Extract the (X, Y) coordinate from the center of the cell holding the provided text.  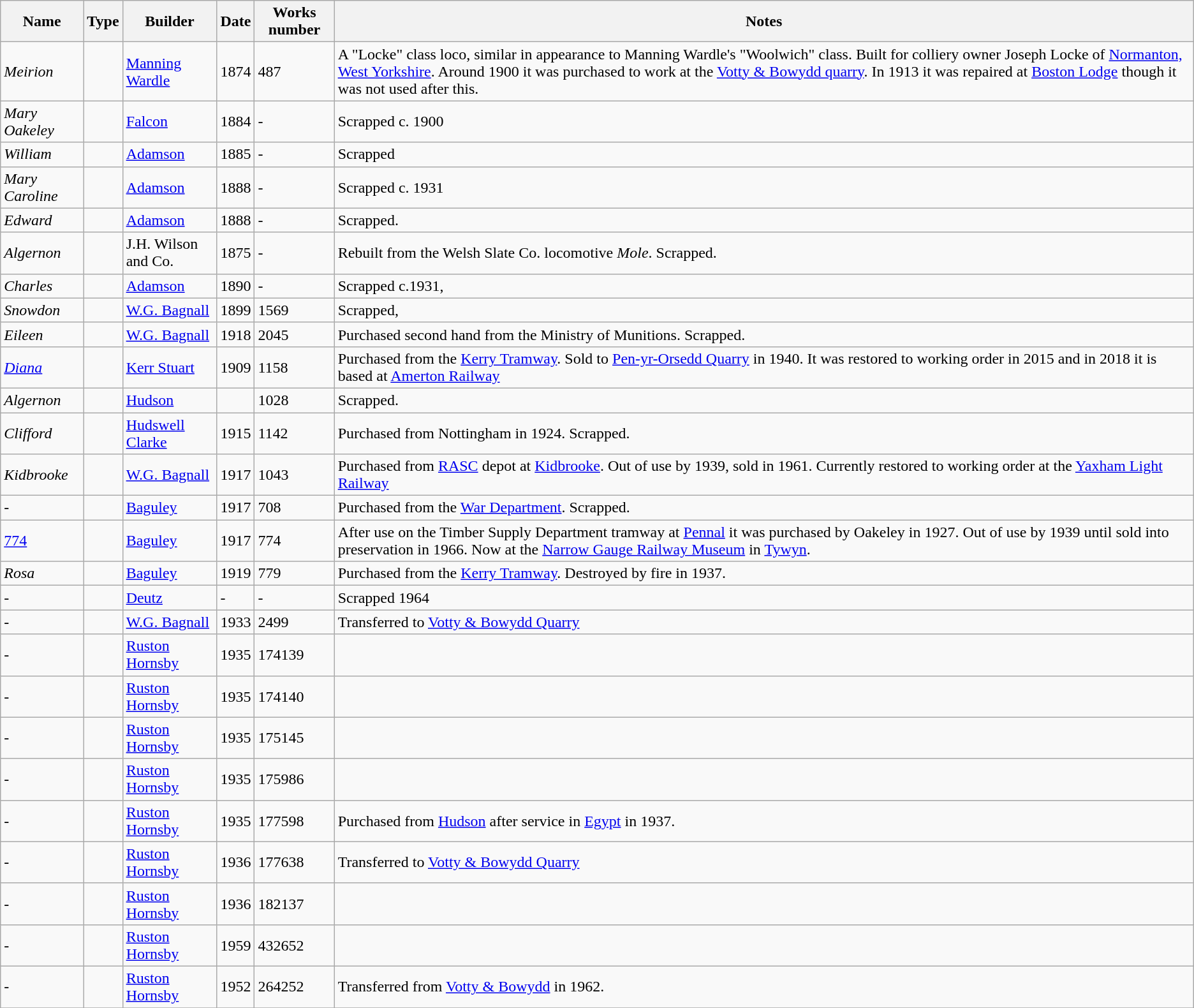
Name (42, 22)
1158 (295, 367)
2045 (295, 334)
1569 (295, 310)
Scrapped (764, 154)
1874 (236, 71)
Purchased second hand from the Ministry of Munitions. Scrapped. (764, 334)
1952 (236, 986)
Notes (764, 22)
Transferred from Votty & Bowydd in 1962. (764, 986)
1933 (236, 622)
Hudson (170, 400)
182137 (295, 903)
1142 (295, 433)
Purchased from Nottingham in 1924. Scrapped. (764, 433)
Mary Caroline (42, 188)
Builder (170, 22)
1875 (236, 253)
2499 (295, 622)
708 (295, 508)
Manning Wardle (170, 71)
Rebuilt from the Welsh Slate Co. locomotive Mole. Scrapped. (764, 253)
Works number (295, 22)
175145 (295, 737)
Snowdon (42, 310)
1890 (236, 286)
Scrapped c. 1931 (764, 188)
Mary Oakeley (42, 121)
177638 (295, 863)
Kidbrooke (42, 475)
Purchased from the Kerry Tramway. Destroyed by fire in 1937. (764, 574)
174140 (295, 697)
Diana (42, 367)
177598 (295, 820)
Scrapped c. 1900 (764, 121)
1043 (295, 475)
1918 (236, 334)
Edward (42, 220)
1959 (236, 945)
Eileen (42, 334)
Scrapped, (764, 310)
Type (103, 22)
1884 (236, 121)
Clifford (42, 433)
Falcon (170, 121)
1915 (236, 433)
1885 (236, 154)
487 (295, 71)
264252 (295, 986)
Date (236, 22)
Scrapped 1964 (764, 598)
Purchased from the War Department. Scrapped. (764, 508)
Charles (42, 286)
Hudswell Clarke (170, 433)
Purchased from RASC depot at Kidbrooke. Out of use by 1939, sold in 1961. Currently restored to working order at the Yaxham Light Railway (764, 475)
William (42, 154)
Deutz (170, 598)
Scrapped c.1931, (764, 286)
Kerr Stuart (170, 367)
Purchased from Hudson after service in Egypt in 1937. (764, 820)
174139 (295, 655)
Meirion (42, 71)
1028 (295, 400)
Rosa (42, 574)
J.H. Wilson and Co. (170, 253)
1909 (236, 367)
779 (295, 574)
1899 (236, 310)
432652 (295, 945)
175986 (295, 780)
1919 (236, 574)
